Return the [X, Y] coordinate for the center point of the cell that contains the specified text.  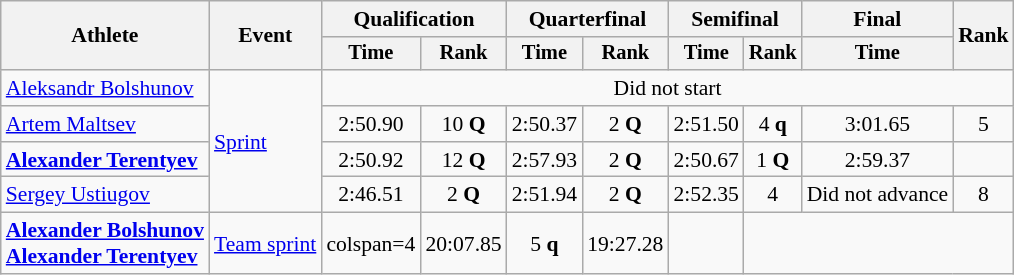
5 [984, 124]
20:07.85 [463, 244]
2:50.37 [544, 124]
Did not start [667, 88]
Event [265, 36]
1 Q [773, 160]
2:51.94 [544, 195]
Aleksandr Bolshunov [105, 88]
Quarterfinal [588, 19]
12 Q [463, 160]
Alexander BolshunovAlexander Terentyev [105, 244]
Sergey Ustiugov [105, 195]
2:50.90 [370, 124]
2:59.37 [878, 160]
2:52.35 [706, 195]
10 Q [463, 124]
colspan=4 [370, 244]
2:50.67 [706, 160]
2:50.92 [370, 160]
2:51.50 [706, 124]
Alexander Terentyev [105, 160]
4 q [773, 124]
19:27.28 [625, 244]
2:46.51 [370, 195]
3:01.65 [878, 124]
4 [773, 195]
Sprint [265, 141]
Qualification [414, 19]
2:57.93 [544, 160]
8 [984, 195]
Did not advance [878, 195]
Final [878, 19]
Athlete [105, 36]
Semifinal [734, 19]
Artem Maltsev [105, 124]
Team sprint [265, 244]
5 q [544, 244]
